Extract the (x, y) coordinate from the center of the cell holding the provided text.  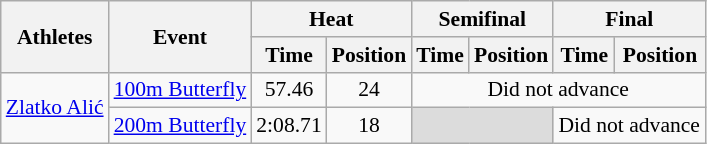
Semifinal (482, 19)
57.46 (288, 90)
Event (180, 36)
Athletes (55, 36)
200m Butterfly (180, 126)
2:08.71 (288, 126)
Heat (331, 19)
24 (369, 90)
Zlatko Alić (55, 108)
Final (629, 19)
100m Butterfly (180, 90)
18 (369, 126)
